Scan for the cell matching the given text and deliver its [x, y] coordinate at center. 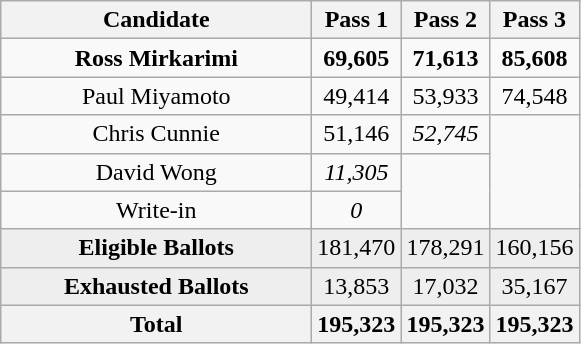
Ross Mirkarimi [156, 58]
74,548 [534, 96]
Pass 1 [356, 20]
49,414 [356, 96]
181,470 [356, 248]
69,605 [356, 58]
Exhausted Ballots [156, 286]
Eligible Ballots [156, 248]
178,291 [446, 248]
13,853 [356, 286]
85,608 [534, 58]
Write-in [156, 210]
Pass 3 [534, 20]
0 [356, 210]
David Wong [156, 172]
Candidate [156, 20]
51,146 [356, 134]
52,745 [446, 134]
17,032 [446, 286]
Pass 2 [446, 20]
11,305 [356, 172]
160,156 [534, 248]
53,933 [446, 96]
35,167 [534, 286]
Paul Miyamoto [156, 96]
71,613 [446, 58]
Chris Cunnie [156, 134]
Total [156, 324]
